Return the [X, Y] coordinate for the center point of the cell that contains the specified text.  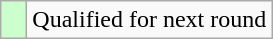
Qualified for next round [150, 20]
